For the text-containing cell, return its midpoint in (X, Y) coordinate format. 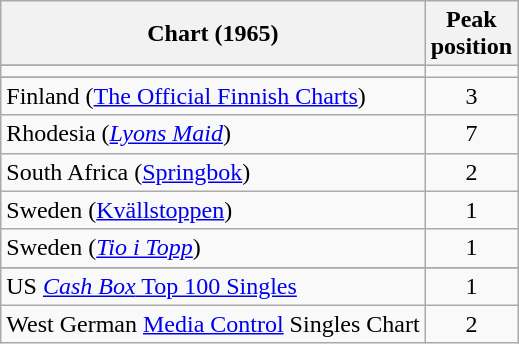
South Africa (Springbok) (213, 172)
Peakposition (471, 34)
West German Media Control Singles Chart (213, 324)
Chart (1965) (213, 34)
Rhodesia (Lyons Maid) (213, 134)
Sweden (Kvällstoppen) (213, 210)
Finland (The Official Finnish Charts) (213, 96)
3 (471, 96)
7 (471, 134)
US Cash Box Top 100 Singles (213, 286)
Sweden (Tio i Topp) (213, 248)
